Return (X, Y) of the center of cell containing provided text 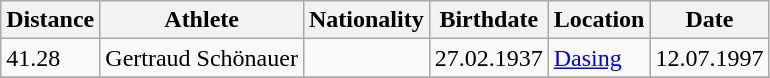
Birthdate (488, 20)
Athlete (202, 20)
Location (599, 20)
12.07.1997 (710, 58)
Dasing (599, 58)
Gertraud Schönauer (202, 58)
Distance (50, 20)
Nationality (366, 20)
27.02.1937 (488, 58)
41.28 (50, 58)
Date (710, 20)
